Extract the (X, Y) coordinate from the center of the cell holding the provided text.  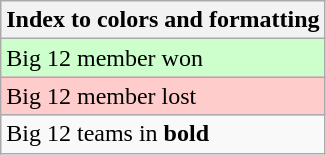
Index to colors and formatting (163, 20)
Big 12 member won (163, 58)
Big 12 teams in bold (163, 134)
Big 12 member lost (163, 96)
